Return the [x, y] coordinate for the center point of the cell that contains the specified text.  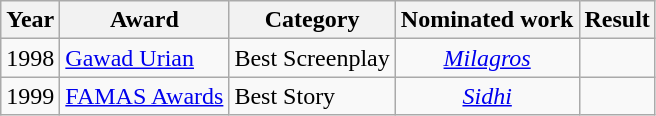
1998 [30, 58]
Best Story [312, 96]
Sidhi [487, 96]
Result [617, 20]
Category [312, 20]
Nominated work [487, 20]
Year [30, 20]
Best Screenplay [312, 58]
Award [144, 20]
Gawad Urian [144, 58]
Milagros [487, 58]
1999 [30, 96]
FAMAS Awards [144, 96]
